Extract the [X, Y] coordinate from the center of the cell holding the provided text.  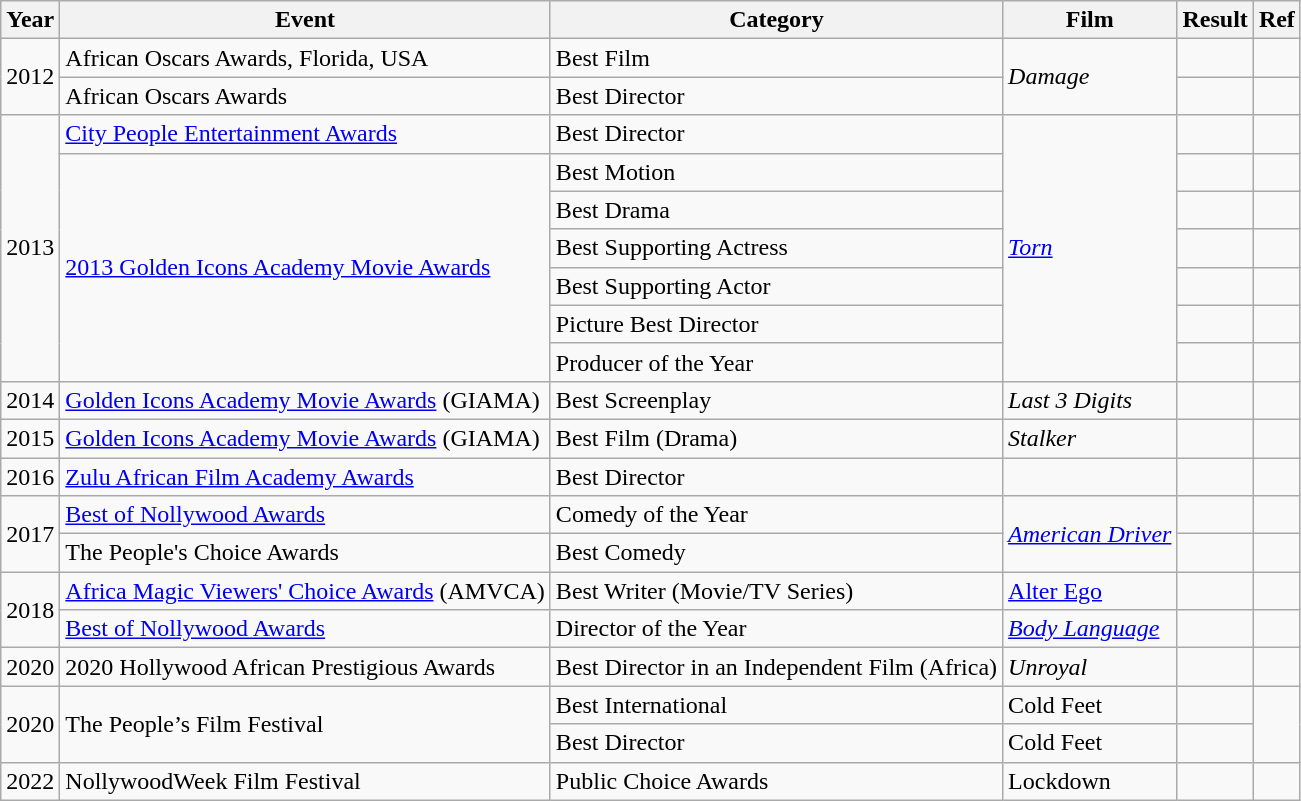
Ref [1276, 20]
2013 [30, 248]
Stalker [1090, 438]
Producer of the Year [776, 362]
Year [30, 20]
Director of the Year [776, 629]
Best International [776, 705]
2013 Golden Icons Academy Movie Awards [306, 267]
Lockdown [1090, 781]
Best Director in an Independent Film (Africa) [776, 667]
Comedy of the Year [776, 515]
Event [306, 20]
2017 [30, 534]
Picture Best Director [776, 324]
Public Choice Awards [776, 781]
2015 [30, 438]
Torn [1090, 248]
Alter Ego [1090, 591]
2012 [30, 77]
Zulu African Film Academy Awards [306, 477]
Last 3 Digits [1090, 400]
2022 [30, 781]
Result [1215, 20]
2018 [30, 610]
Best Supporting Actor [776, 286]
2016 [30, 477]
Unroyal [1090, 667]
Best Drama [776, 210]
2014 [30, 400]
Body Language [1090, 629]
Best Film [776, 58]
Best Comedy [776, 553]
2020 Hollywood African Prestigious Awards [306, 667]
Best Motion [776, 172]
Best Writer (Movie/TV Series) [776, 591]
American Driver [1090, 534]
Category [776, 20]
Africa Magic Viewers' Choice Awards (AMVCA) [306, 591]
City People Entertainment Awards [306, 134]
The People’s Film Festival [306, 724]
African Oscars Awards, Florida, USA [306, 58]
The People's Choice Awards [306, 553]
Damage [1090, 77]
Best Film (Drama) [776, 438]
Best Screenplay [776, 400]
Film [1090, 20]
Best Supporting Actress [776, 248]
African Oscars Awards [306, 96]
NollywoodWeek Film Festival [306, 781]
